Return [X, Y] of the center of cell containing provided text 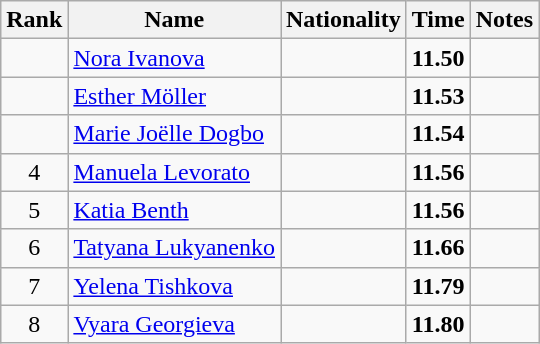
6 [34, 248]
Time [438, 20]
Name [174, 20]
Yelena Tishkova [174, 286]
11.80 [438, 324]
8 [34, 324]
5 [34, 210]
Rank [34, 20]
11.66 [438, 248]
Nora Ivanova [174, 58]
11.53 [438, 96]
Tatyana Lukyanenko [174, 248]
Nationality [343, 20]
Marie Joëlle Dogbo [174, 134]
11.79 [438, 286]
Manuela Levorato [174, 172]
11.50 [438, 58]
4 [34, 172]
Esther Möller [174, 96]
7 [34, 286]
Vyara Georgieva [174, 324]
Notes [504, 20]
Katia Benth [174, 210]
11.54 [438, 134]
